Return [X, Y] of the center of cell containing provided text 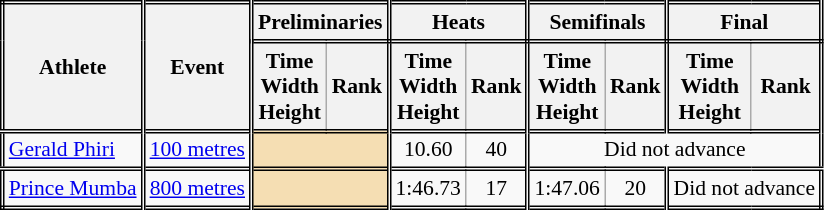
Preliminaries [320, 22]
Final [744, 22]
1:47.06 [566, 190]
20 [636, 190]
800 metres [197, 190]
Prince Mumba [72, 190]
17 [497, 190]
Event [197, 67]
Gerald Phiri [72, 150]
100 metres [197, 150]
40 [497, 150]
Athlete [72, 67]
10.60 [428, 150]
1:46.73 [428, 190]
Heats [458, 22]
Semifinals [598, 22]
